Pinpoint the cell where the given text exists, returning its (x, y) midpoint coordinate. 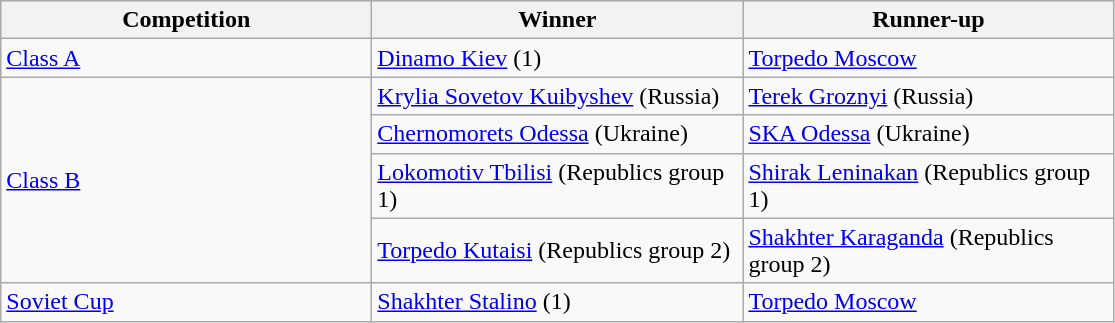
Chernomorets Odessa (Ukraine) (558, 134)
Class A (186, 58)
Lokomotiv Tbilisi (Republics group 1) (558, 186)
Shakhter Stalino (1) (558, 302)
Class B (186, 180)
Competition (186, 20)
Soviet Cup (186, 302)
SKA Odessa (Ukraine) (928, 134)
Krylia Sovetov Kuibyshev (Russia) (558, 96)
Runner-up (928, 20)
Shirak Leninakan (Republics group 1) (928, 186)
Dinamo Kiev (1) (558, 58)
Terek Groznyi (Russia) (928, 96)
Shakhter Karaganda (Republics group 2) (928, 250)
Torpedo Kutaisi (Republics group 2) (558, 250)
Winner (558, 20)
